Scan for the cell matching the given text and deliver its [X, Y] coordinate at center. 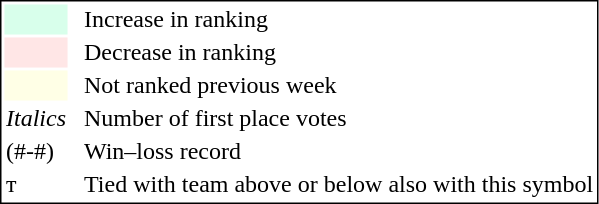
Tied with team above or below also with this symbol [338, 185]
Win–loss record [338, 151]
Italics [36, 119]
Not ranked previous week [338, 85]
Decrease in ranking [338, 53]
т [36, 185]
(#-#) [36, 151]
Increase in ranking [338, 19]
Number of first place votes [338, 119]
